Locate the cell with the specified text and output its (X, Y) center coordinate. 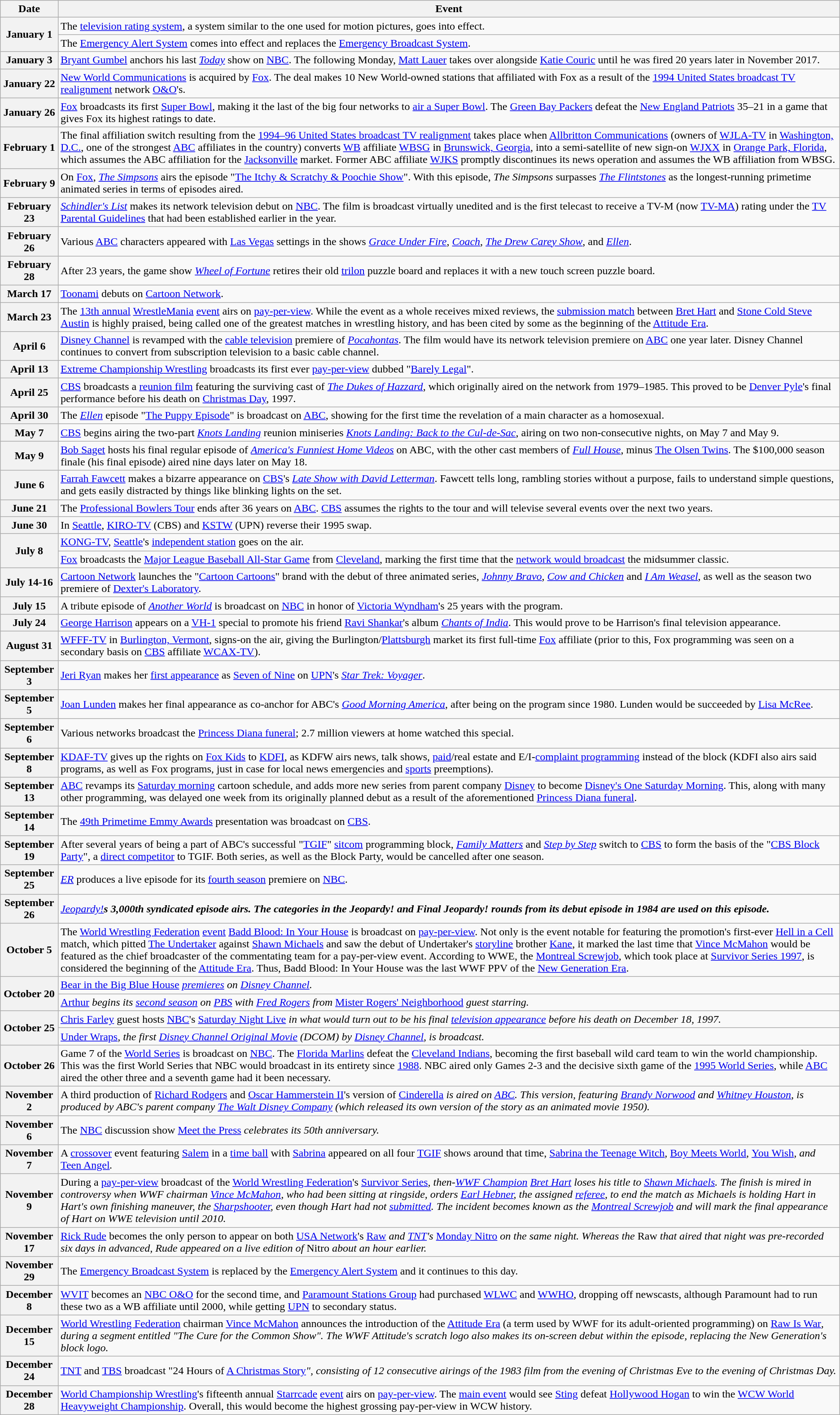
Various networks broadcast the Princess Diana funeral; 2.7 million viewers at home watched this special. (449, 733)
September 19 (30, 850)
The Emergency Alert System comes into effect and replaces the Emergency Broadcast System. (449, 43)
June 21 (30, 508)
October 20 (30, 994)
The Ellen episode "The Puppy Episode" is broadcast on ABC, showing for the first time the revelation of a main character as a homosexual. (449, 416)
April 13 (30, 369)
April 30 (30, 416)
Bear in the Big Blue House premieres on Disney Channel. (449, 985)
June 30 (30, 525)
February 26 (30, 241)
June 6 (30, 485)
Date (30, 9)
November 2 (30, 1100)
November 17 (30, 1242)
September 5 (30, 705)
December 8 (30, 1301)
January 22 (30, 83)
The Emergency Broadcast System is replaced by the Emergency Alert System and it continues to this day. (449, 1271)
August 31 (30, 645)
November 7 (30, 1160)
November 9 (30, 1201)
In Seattle, KIRO-TV (CBS) and KSTW (UPN) reverse their 1995 swap. (449, 525)
Arthur begins its second season on PBS with Fred Rogers from Mister Rogers' Neighborhood guest starring. (449, 1002)
September 25 (30, 880)
December 24 (30, 1371)
October 26 (30, 1065)
January 1 (30, 35)
May 9 (30, 456)
January 26 (30, 112)
The television rating system, a system similar to the one used for motion pictures, goes into effect. (449, 26)
Jeri Ryan makes her first appearance as Seven of Nine on UPN's Star Trek: Voyager. (449, 675)
Extreme Championship Wrestling broadcasts its first ever pay-per-view dubbed "Barely Legal". (449, 369)
KONG-TV, Seattle's independent station goes on the air. (449, 542)
ER produces a live episode for its fourth season premiere on NBC. (449, 880)
October 5 (30, 950)
Under Wraps, the first Disney Channel Original Movie (DCOM) by Disney Channel, is broadcast. (449, 1036)
September 8 (30, 763)
Event (449, 9)
March 17 (30, 294)
March 23 (30, 317)
The 49th Primetime Emmy Awards presentation was broadcast on CBS. (449, 821)
February 9 (30, 183)
Various ABC characters appeared with Las Vegas settings in the shows Grace Under Fire, Coach, The Drew Carey Show, and Ellen. (449, 241)
September 3 (30, 675)
Toonami debuts on Cartoon Network. (449, 294)
A tribute episode of Another World is broadcast on NBC in honor of Victoria Wyndham's 25 years with the program. (449, 605)
February 28 (30, 270)
October 25 (30, 1028)
The NBC discussion show Meet the Press celebrates its 50th anniversary. (449, 1130)
February 1 (30, 148)
May 7 (30, 433)
February 23 (30, 212)
November 29 (30, 1271)
July 8 (30, 551)
September 13 (30, 792)
December 15 (30, 1336)
November 6 (30, 1130)
September 26 (30, 908)
April 25 (30, 392)
Fox broadcasts the Major League Baseball All-Star Game from Cleveland, marking the first time that the network would broadcast the midsummer classic. (449, 559)
After 23 years, the game show Wheel of Fortune retires their old trilon puzzle board and replaces it with a new touch screen puzzle board. (449, 270)
September 14 (30, 821)
December 28 (30, 1400)
January 3 (30, 60)
July 14-16 (30, 583)
September 6 (30, 733)
July 15 (30, 605)
April 6 (30, 346)
July 24 (30, 622)
